Search for the cell housing the specified text and yield its [X, Y] center coordinate. 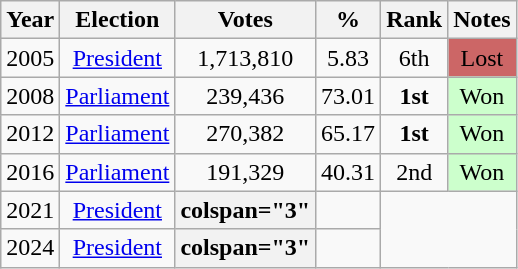
6th [414, 58]
73.01 [348, 96]
Notes [482, 20]
Election [118, 20]
191,329 [246, 172]
5.83 [348, 58]
2008 [30, 96]
2021 [30, 210]
2016 [30, 172]
Votes [246, 20]
1,713,810 [246, 58]
2005 [30, 58]
Year [30, 20]
2024 [30, 248]
270,382 [246, 134]
Rank [414, 20]
239,436 [246, 96]
40.31 [348, 172]
% [348, 20]
2012 [30, 134]
65.17 [348, 134]
2nd [414, 172]
Lost [482, 58]
